Detect which cell encompasses the target text, then output its [x, y] center coordinate. 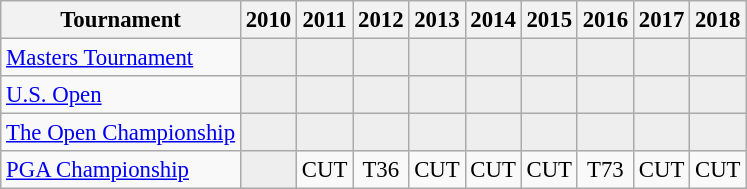
2018 [718, 20]
Tournament [121, 20]
2014 [493, 20]
T36 [381, 170]
2012 [381, 20]
2015 [549, 20]
2017 [661, 20]
The Open Championship [121, 133]
PGA Championship [121, 170]
2016 [605, 20]
Masters Tournament [121, 58]
2011 [325, 20]
T73 [605, 170]
2010 [268, 20]
U.S. Open [121, 95]
2013 [437, 20]
